Locate the cell with the specified text and output its [X, Y] center coordinate. 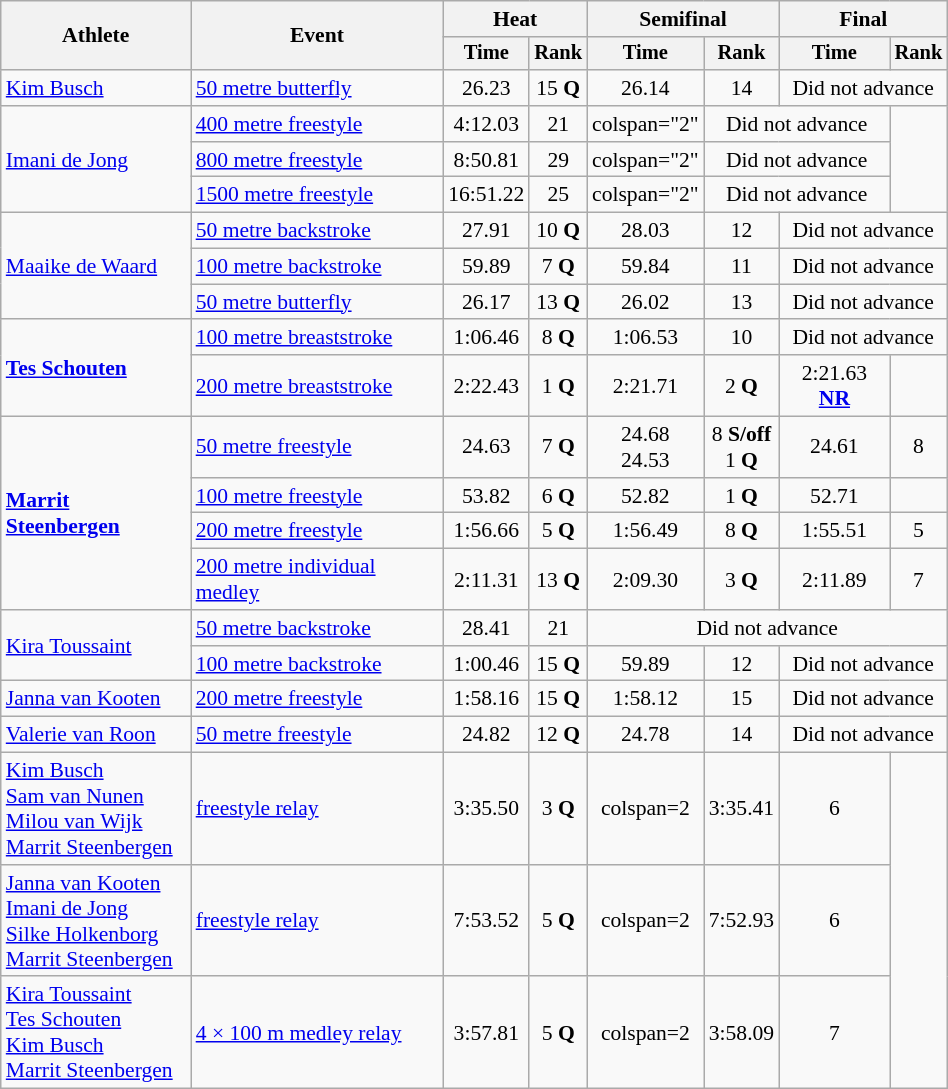
2:11.89 [834, 580]
27.91 [486, 231]
52.82 [646, 496]
24.78 [646, 735]
3:35.50 [486, 809]
2:09.30 [646, 580]
52.71 [834, 496]
8 S/off1 Q [742, 448]
2:11.31 [486, 580]
24.82 [486, 735]
Valerie van Roon [96, 735]
24.6824.53 [646, 448]
26.17 [486, 302]
16:51.22 [486, 195]
4:12.03 [486, 124]
100 metre freestyle [317, 496]
8:50.81 [486, 160]
1:58.16 [486, 699]
53.82 [486, 496]
1:56.66 [486, 531]
Janna van Kooten [96, 699]
3:35.41 [742, 809]
Imani de Jong [96, 160]
Heat [515, 19]
Tes Schouten [96, 368]
1:55.51 [834, 531]
3:58.09 [742, 1033]
Kim Busch Sam van Nunen Milou van Wijk Marrit Steenbergen [96, 809]
29 [558, 160]
8 [919, 448]
1:00.46 [486, 664]
28.03 [646, 231]
Final [863, 19]
24.61 [834, 448]
28.41 [486, 628]
Kim Busch [96, 88]
Marrit Steenbergen [96, 514]
2:21.63 NR [834, 386]
59.84 [646, 267]
Kira Toussaint Tes Schouten Kim Busch Marrit Steenbergen [96, 1033]
6 Q [558, 496]
2 Q [742, 386]
3:57.81 [486, 1033]
400 metre freestyle [317, 124]
1:06.53 [646, 338]
15 [742, 699]
1500 metre freestyle [317, 195]
Semifinal [683, 19]
4 × 100 m medley relay [317, 1033]
26.02 [646, 302]
Athlete [96, 36]
Event [317, 36]
10 Q [558, 231]
13 [742, 302]
11 [742, 267]
Maaike de Waard [96, 266]
24.63 [486, 448]
25 [558, 195]
2:21.71 [646, 386]
26.14 [646, 88]
200 metre individual medley [317, 580]
Kira Toussaint [96, 646]
200 metre breaststroke [317, 386]
12 Q [558, 735]
1:58.12 [646, 699]
1:56.49 [646, 531]
7:53.52 [486, 921]
Janna van Kooten Imani de Jong Silke Holkenborg Marrit Steenbergen [96, 921]
1:06.46 [486, 338]
26.23 [486, 88]
800 metre freestyle [317, 160]
10 [742, 338]
2:22.43 [486, 386]
5 [919, 531]
7:52.93 [742, 921]
100 metre breaststroke [317, 338]
